Determine the [x, y] coordinate at the center of the cell enclosing the given text.  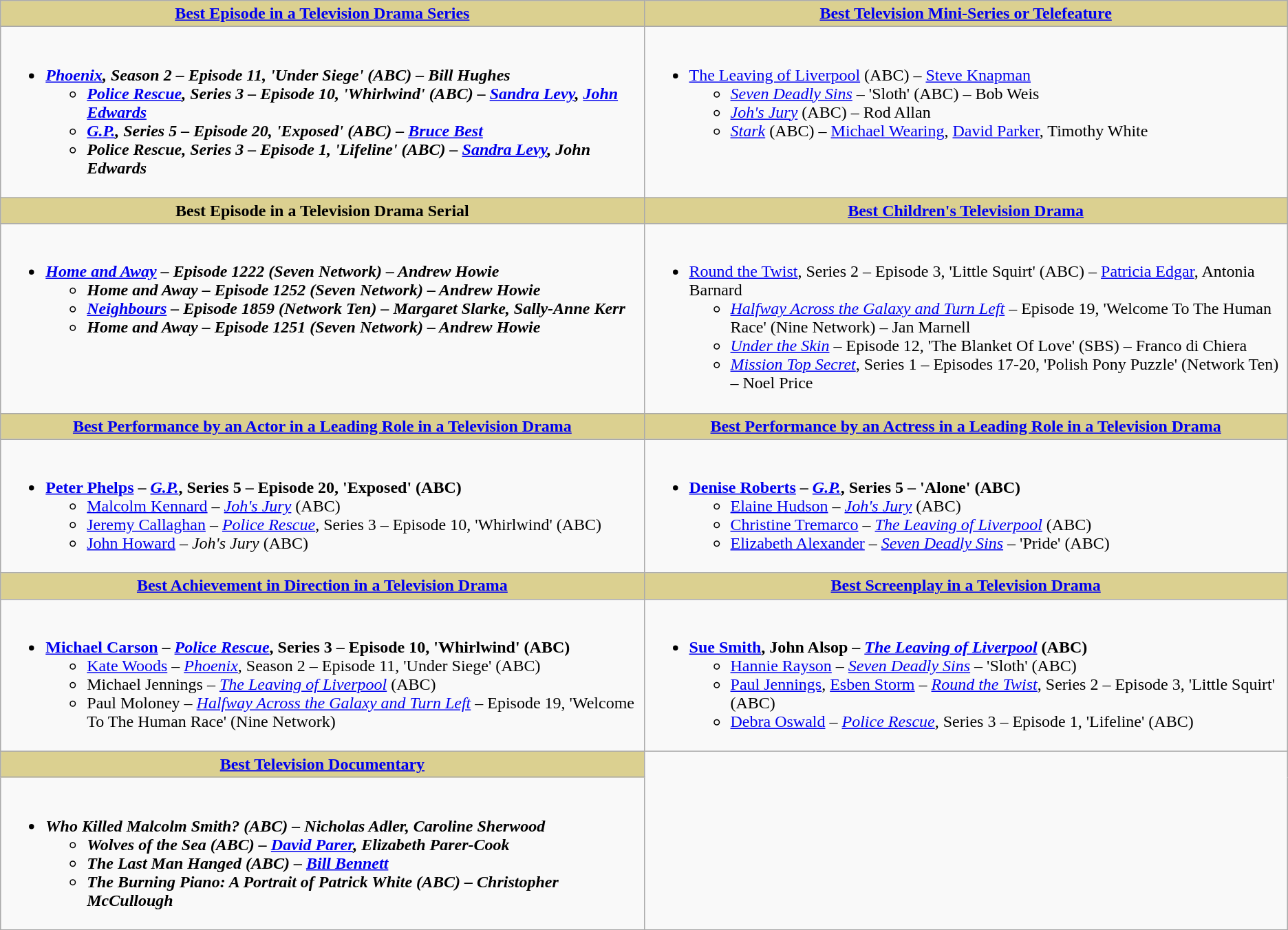
Best Episode in a Television Drama Series [322, 14]
Best Performance by an Actress in a Leading Role in a Television Drama [966, 426]
Best Screenplay in a Television Drama [966, 586]
Best Children's Television Drama [966, 211]
Best Episode in a Television Drama Serial [322, 211]
Best Achievement in Direction in a Television Drama [322, 586]
Best Performance by an Actor in a Leading Role in a Television Drama [322, 426]
Best Television Documentary [322, 764]
Best Television Mini-Series or Telefeature [966, 14]
